From the cell containing the given text, extract its center point as (X, Y) coordinate. 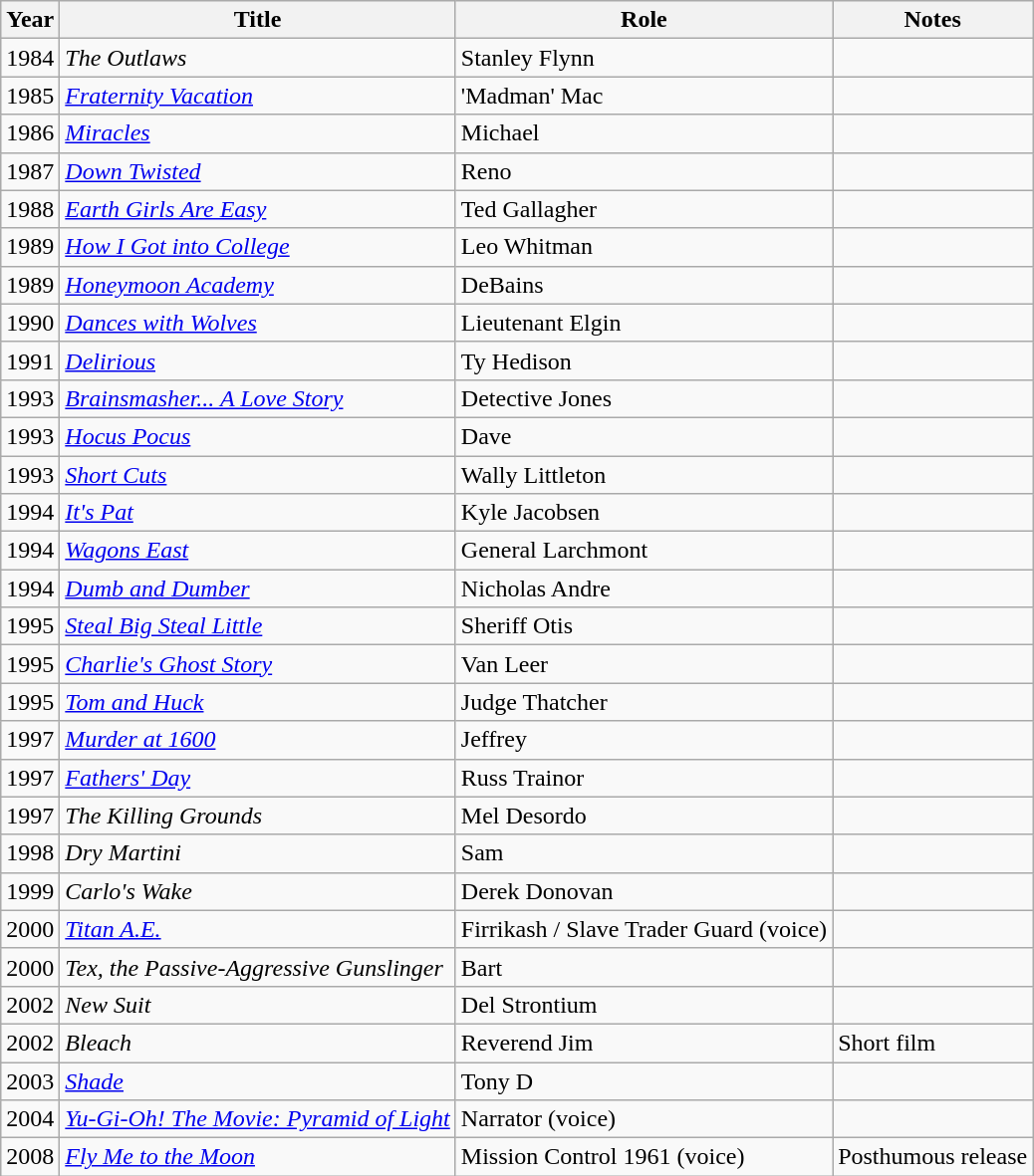
Narrator (voice) (644, 1119)
Russ Trainor (644, 778)
Leo Whitman (644, 247)
Wagons East (257, 551)
1986 (30, 133)
Murder at 1600 (257, 740)
Titan A.E. (257, 929)
Reverend Jim (644, 1043)
1999 (30, 891)
Tex, the Passive-Aggressive Gunslinger (257, 967)
1985 (30, 96)
Fraternity Vacation (257, 96)
Del Strontium (644, 1005)
Dry Martini (257, 853)
Miracles (257, 133)
Lieutenant Elgin (644, 323)
Hocus Pocus (257, 436)
2004 (30, 1119)
Tony D (644, 1080)
DeBains (644, 285)
Kyle Jacobsen (644, 513)
New Suit (257, 1005)
Honeymoon Academy (257, 285)
Dumb and Dumber (257, 588)
1991 (30, 360)
Fathers' Day (257, 778)
Dances with Wolves (257, 323)
Bart (644, 967)
Steal Big Steal Little (257, 626)
Reno (644, 171)
Posthumous release (932, 1157)
Title (257, 20)
Tom and Huck (257, 702)
Bleach (257, 1043)
Dave (644, 436)
2008 (30, 1157)
Ty Hedison (644, 360)
Jeffrey (644, 740)
Fly Me to the Moon (257, 1157)
The Outlaws (257, 58)
It's Pat (257, 513)
Yu-Gi-Oh! The Movie: Pyramid of Light (257, 1119)
Michael (644, 133)
1987 (30, 171)
1984 (30, 58)
Derek Donovan (644, 891)
Sam (644, 853)
Mission Control 1961 (voice) (644, 1157)
Judge Thatcher (644, 702)
Short Cuts (257, 475)
Earth Girls Are Easy (257, 209)
Charlie's Ghost Story (257, 664)
Down Twisted (257, 171)
Role (644, 20)
Ted Gallagher (644, 209)
Carlo's Wake (257, 891)
How I Got into College (257, 247)
'Madman' Mac (644, 96)
Shade (257, 1080)
Sheriff Otis (644, 626)
Detective Jones (644, 398)
Delirious (257, 360)
Firrikash / Slave Trader Guard (voice) (644, 929)
Short film (932, 1043)
Van Leer (644, 664)
Brainsmasher... A Love Story (257, 398)
1990 (30, 323)
Stanley Flynn (644, 58)
Mel Desordo (644, 816)
Nicholas Andre (644, 588)
1998 (30, 853)
The Killing Grounds (257, 816)
Wally Littleton (644, 475)
2003 (30, 1080)
1988 (30, 209)
Notes (932, 20)
General Larchmont (644, 551)
Year (30, 20)
